Detect which cell encompasses the target text, then output its (x, y) center coordinate. 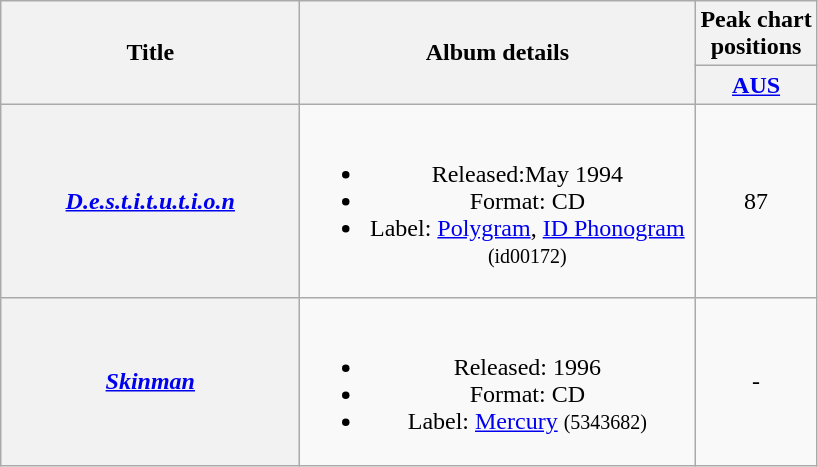
Album details (498, 52)
Title (150, 52)
D.e.s.t.i.t.u.t.i.o.n (150, 201)
Released:May 1994Format: CDLabel: Polygram, ID Phonogram (id00172) (498, 201)
Skinman (150, 382)
AUS (756, 85)
87 (756, 201)
Peak chartpositions (756, 34)
Released: 1996Format: CDLabel: Mercury (5343682) (498, 382)
- (756, 382)
